Provide the [x, y] coordinate of the cell's center where the given text is located.  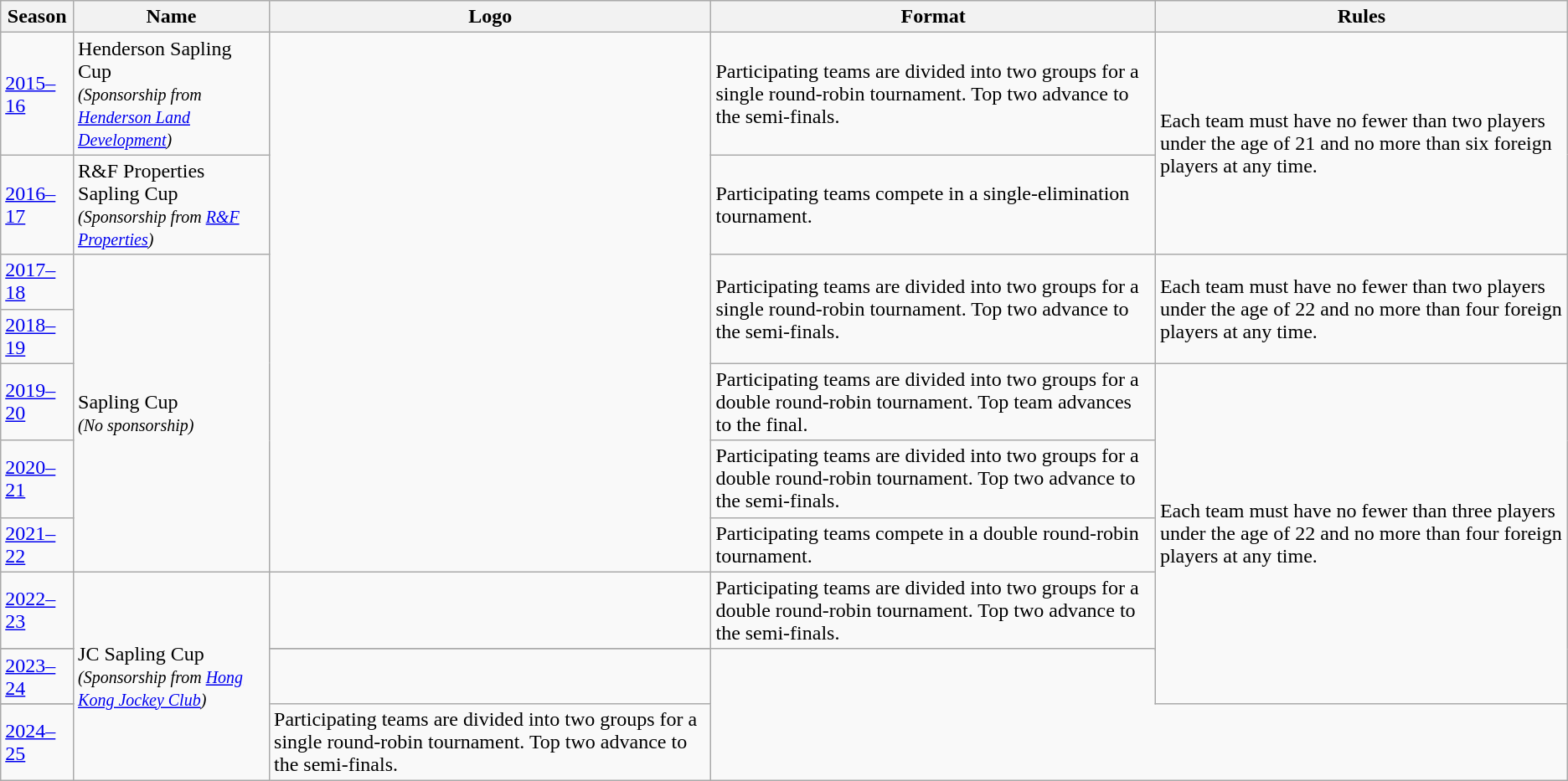
Participating teams compete in a single-elimination tournament. [933, 204]
2015–16 [37, 94]
Name [172, 17]
Each team must have no fewer than three players under the age of 22 and no more than four foreign players at any time. [1361, 533]
R&F Properties Sapling Cup(Sponsorship from R&F Properties) [172, 204]
2018–19 [37, 337]
2021–22 [37, 544]
2019–20 [37, 402]
Format [933, 17]
Season [37, 17]
2024–25 [37, 742]
2017–18 [37, 281]
Henderson Sapling Cup(Sponsorship from Henderson Land Development) [172, 94]
2022–23 [37, 610]
Participating teams compete in a double round-robin tournament. [933, 544]
Rules [1361, 17]
Sapling Cup(No sponsorship) [172, 414]
2016–17 [37, 204]
2023–24 [37, 676]
2020–21 [37, 479]
Each team must have no fewer than two players under the age of 21 and no more than six foreign players at any time. [1361, 144]
Logo [491, 17]
JC Sapling Cup(Sponsorship from Hong Kong Jockey Club) [172, 676]
Each team must have no fewer than two players under the age of 22 and no more than four foreign players at any time. [1361, 309]
Participating teams are divided into two groups for a double round-robin tournament. Top team advances to the final. [933, 402]
